Pinpoint the cell where the given text exists, returning its (x, y) midpoint coordinate. 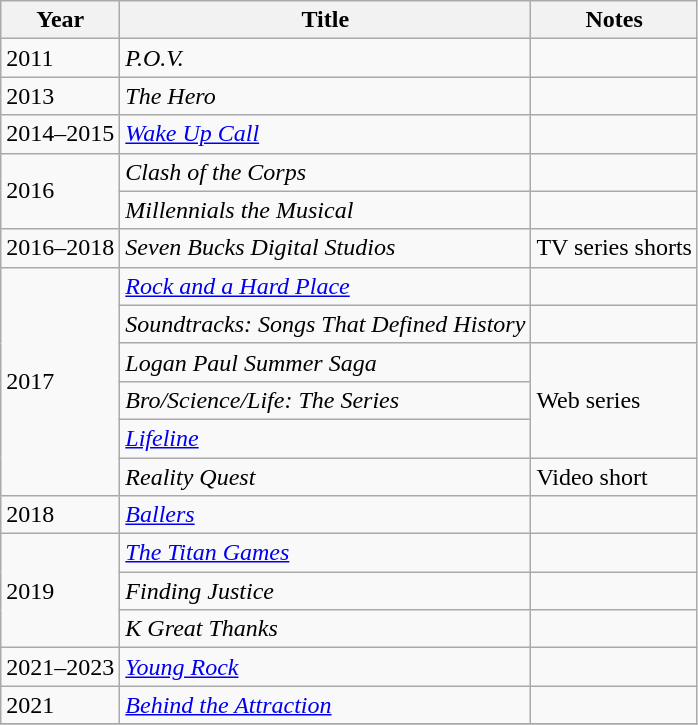
Seven Bucks Digital Studios (326, 248)
2013 (60, 96)
2014–2015 (60, 134)
2017 (60, 381)
K Great Thanks (326, 629)
Clash of the Corps (326, 172)
P.O.V. (326, 58)
Year (60, 20)
Ballers (326, 515)
TV series shorts (614, 248)
2018 (60, 515)
Web series (614, 400)
Wake Up Call (326, 134)
2011 (60, 58)
Reality Quest (326, 477)
The Titan Games (326, 553)
Logan Paul Summer Saga (326, 362)
Rock and a Hard Place (326, 286)
Millennials the Musical (326, 210)
Finding Justice (326, 591)
2016 (60, 191)
Behind the Attraction (326, 705)
2021 (60, 705)
2019 (60, 591)
2016–2018 (60, 248)
Soundtracks: Songs That Defined History (326, 324)
Lifeline (326, 438)
Notes (614, 20)
Video short (614, 477)
Bro/Science/Life: The Series (326, 400)
2021–2023 (60, 667)
The Hero (326, 96)
Young Rock (326, 667)
Title (326, 20)
